Provide the (X, Y) coordinate of the cell's center where the given text is located.  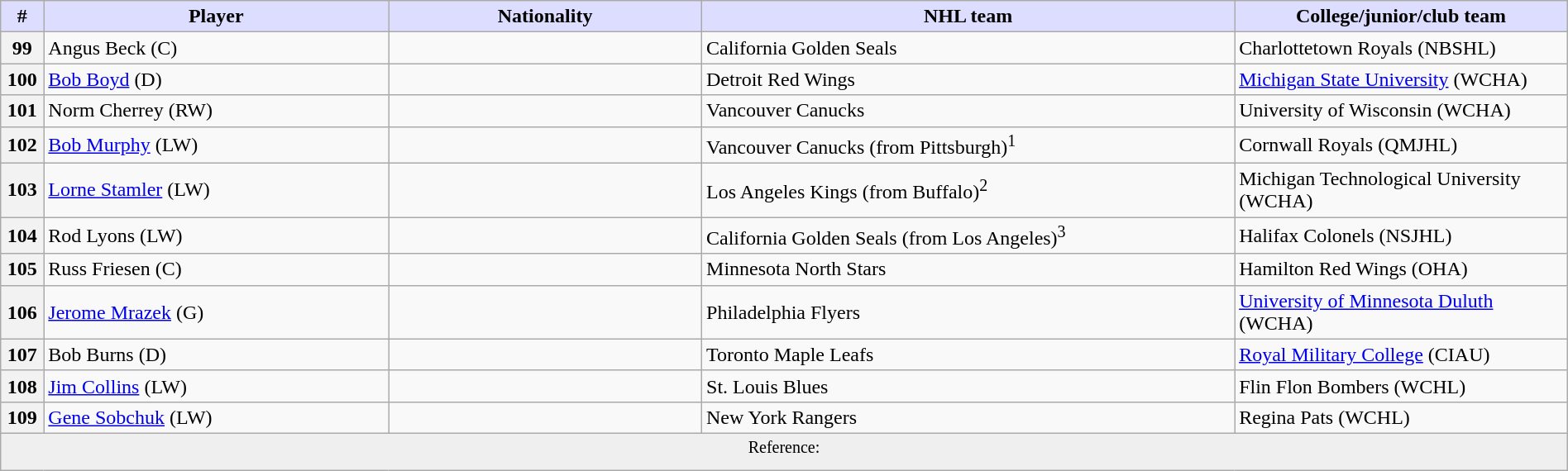
Los Angeles Kings (from Buffalo)2 (968, 190)
Flin Flon Bombers (WCHL) (1401, 386)
101 (22, 111)
New York Rangers (968, 417)
Michigan Technological University (WCHA) (1401, 190)
Philadelphia Flyers (968, 312)
105 (22, 269)
University of Wisconsin (WCHA) (1401, 111)
Rod Lyons (LW) (217, 236)
Detroit Red Wings (968, 79)
109 (22, 417)
St. Louis Blues (968, 386)
102 (22, 145)
Bob Boyd (D) (217, 79)
# (22, 17)
Norm Cherrey (RW) (217, 111)
Regina Pats (WCHL) (1401, 417)
Vancouver Canucks (968, 111)
Royal Military College (CIAU) (1401, 354)
99 (22, 48)
104 (22, 236)
100 (22, 79)
Cornwall Royals (QMJHL) (1401, 145)
Lorne Stamler (LW) (217, 190)
Nationality (546, 17)
Jerome Mrazek (G) (217, 312)
Minnesota North Stars (968, 269)
College/junior/club team (1401, 17)
NHL team (968, 17)
University of Minnesota Duluth (WCHA) (1401, 312)
Gene Sobchuk (LW) (217, 417)
California Golden Seals (968, 48)
Russ Friesen (C) (217, 269)
Bob Burns (D) (217, 354)
Player (217, 17)
Angus Beck (C) (217, 48)
108 (22, 386)
Hamilton Red Wings (OHA) (1401, 269)
Jim Collins (LW) (217, 386)
Toronto Maple Leafs (968, 354)
Reference: (784, 451)
Michigan State University (WCHA) (1401, 79)
106 (22, 312)
Vancouver Canucks (from Pittsburgh)1 (968, 145)
103 (22, 190)
Charlottetown Royals (NBSHL) (1401, 48)
Halifax Colonels (NSJHL) (1401, 236)
Bob Murphy (LW) (217, 145)
California Golden Seals (from Los Angeles)3 (968, 236)
107 (22, 354)
